For the text-containing cell, return its midpoint in (X, Y) coordinate format. 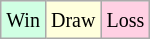
Loss (126, 20)
Win (24, 20)
Draw (72, 20)
